Determine the [X, Y] coordinate at the center of the cell enclosing the given text.  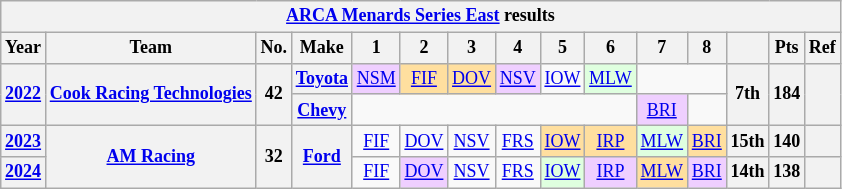
15th [748, 140]
8 [706, 48]
2 [424, 48]
7th [748, 94]
Toyota [322, 78]
AM Racing [150, 156]
4 [518, 48]
Year [24, 48]
Ford [322, 156]
138 [787, 172]
Chevy [322, 110]
2023 [24, 140]
Ref [822, 48]
1 [376, 48]
2022 [24, 94]
32 [274, 156]
Team [150, 48]
140 [787, 140]
2024 [24, 172]
14th [748, 172]
Cook Racing Technologies [150, 94]
6 [610, 48]
Pts [787, 48]
Make [322, 48]
184 [787, 94]
NSM [376, 78]
ARCA Menards Series East results [420, 16]
5 [562, 48]
No. [274, 48]
3 [472, 48]
7 [662, 48]
42 [274, 94]
